Return the [X, Y] coordinate for the center point of the cell that contains the specified text.  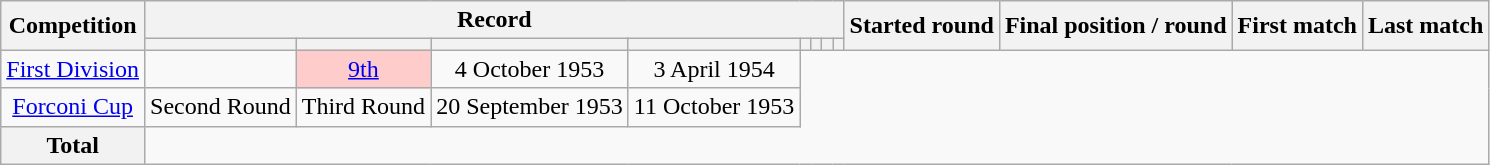
First Division [73, 69]
Forconi Cup [73, 107]
4 October 1953 [530, 69]
11 October 1953 [714, 107]
Last match [1425, 26]
Record [495, 20]
Competition [73, 26]
Final position / round [1116, 26]
20 September 1953 [530, 107]
Second Round [221, 107]
3 April 1954 [714, 69]
Third Round [363, 107]
9th [363, 69]
Started round [922, 26]
Total [73, 145]
First match [1297, 26]
